Return [x, y] of the center of cell containing provided text 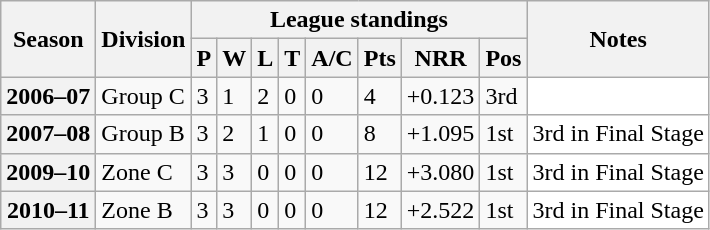
Notes [618, 39]
P [204, 58]
T [292, 58]
Division [144, 39]
Group C [144, 96]
Group B [144, 134]
Season [48, 39]
+1.095 [440, 134]
2007–08 [48, 134]
W [234, 58]
Pos [504, 58]
Zone B [144, 210]
League standings [359, 20]
Zone C [144, 172]
NRR [440, 58]
+2.522 [440, 210]
2009–10 [48, 172]
8 [380, 134]
L [266, 58]
3rd [504, 96]
4 [380, 96]
2010–11 [48, 210]
2006–07 [48, 96]
Pts [380, 58]
A/C [332, 58]
+3.080 [440, 172]
+0.123 [440, 96]
